Output the (X, Y) coordinate of the center of the cell containing the given text.  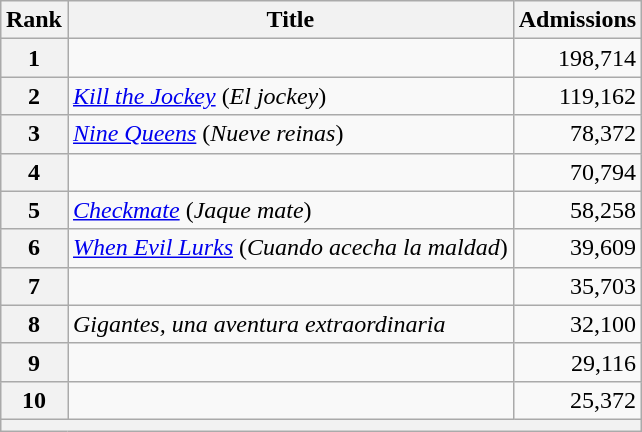
70,794 (577, 172)
119,162 (577, 96)
8 (34, 324)
9 (34, 362)
Gigantes, una aventura extraordinaria (291, 324)
1 (34, 58)
Rank (34, 20)
4 (34, 172)
25,372 (577, 400)
7 (34, 286)
6 (34, 248)
29,116 (577, 362)
Admissions (577, 20)
Nine Queens (Nueve reinas) (291, 134)
Title (291, 20)
58,258 (577, 210)
39,609 (577, 248)
32,100 (577, 324)
When Evil Lurks (Cuando acecha la maldad) (291, 248)
198,714 (577, 58)
Kill the Jockey (El jockey) (291, 96)
78,372 (577, 134)
10 (34, 400)
5 (34, 210)
2 (34, 96)
3 (34, 134)
35,703 (577, 286)
Checkmate (Jaque mate) (291, 210)
